Locate the cell with the specified text and output its [x, y] center coordinate. 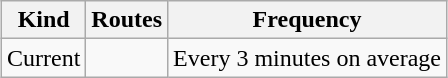
Current [43, 58]
Frequency [308, 20]
Routes [127, 20]
Every 3 minutes on average [308, 58]
Kind [43, 20]
